For the text-containing cell, return its midpoint in [x, y] coordinate format. 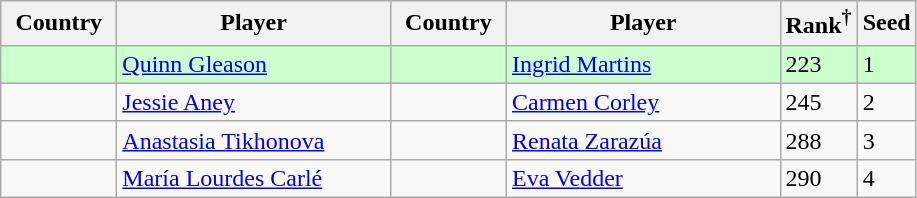
Renata Zarazúa [643, 140]
Quinn Gleason [254, 64]
3 [886, 140]
María Lourdes Carlé [254, 178]
223 [818, 64]
245 [818, 102]
288 [818, 140]
Rank† [818, 24]
Carmen Corley [643, 102]
290 [818, 178]
Anastasia Tikhonova [254, 140]
Seed [886, 24]
1 [886, 64]
4 [886, 178]
2 [886, 102]
Ingrid Martins [643, 64]
Eva Vedder [643, 178]
Jessie Aney [254, 102]
